Provide the (x, y) coordinate of the cell's center where the given text is located.  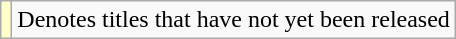
Denotes titles that have not yet been released (234, 20)
